Identify which cell holds the provided text, then report its (x, y) central coordinate. 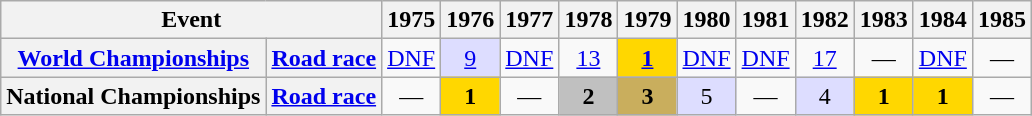
1979 (648, 20)
1984 (942, 20)
2 (588, 96)
1983 (884, 20)
4 (824, 96)
World Championships (134, 58)
3 (648, 96)
National Championships (134, 96)
1982 (824, 20)
1981 (766, 20)
1976 (470, 20)
1985 (1002, 20)
Event (192, 20)
17 (824, 58)
1978 (588, 20)
9 (470, 58)
1975 (412, 20)
5 (706, 96)
13 (588, 58)
1980 (706, 20)
1977 (530, 20)
